Return (X, Y) of the center of cell containing provided text 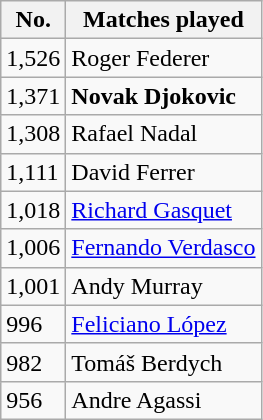
1,308 (34, 134)
996 (34, 324)
Novak Djokovic (164, 96)
Tomáš Berdych (164, 362)
1,111 (34, 172)
982 (34, 362)
1,006 (34, 248)
Feliciano López (164, 324)
1,018 (34, 210)
Andre Agassi (164, 400)
Roger Federer (164, 58)
Andy Murray (164, 286)
956 (34, 400)
Matches played (164, 20)
Fernando Verdasco (164, 248)
1,001 (34, 286)
1,371 (34, 96)
No. (34, 20)
Richard Gasquet (164, 210)
Rafael Nadal (164, 134)
1,526 (34, 58)
David Ferrer (164, 172)
